Pinpoint the cell where the given text exists, returning its [x, y] midpoint coordinate. 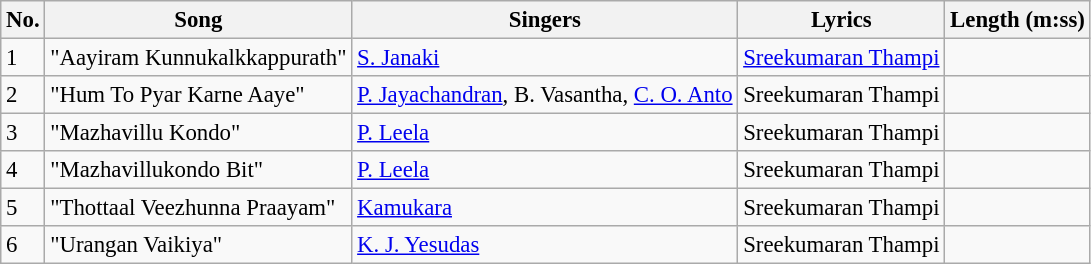
1 [23, 58]
"Urangan Vaikiya" [198, 245]
3 [23, 133]
Song [198, 20]
S. Janaki [545, 58]
"Aayiram Kunnukalkkappurath" [198, 58]
No. [23, 20]
P. Jayachandran, B. Vasantha, C. O. Anto [545, 95]
K. J. Yesudas [545, 245]
"Mazhavillu Kondo" [198, 133]
5 [23, 208]
4 [23, 170]
"Mazhavillukondo Bit" [198, 170]
2 [23, 95]
"Hum To Pyar Karne Aaye" [198, 95]
Kamukara [545, 208]
Length (m:ss) [1018, 20]
"Thottaal Veezhunna Praayam" [198, 208]
Singers [545, 20]
6 [23, 245]
Lyrics [842, 20]
